Search for the cell housing the specified text and yield its (x, y) center coordinate. 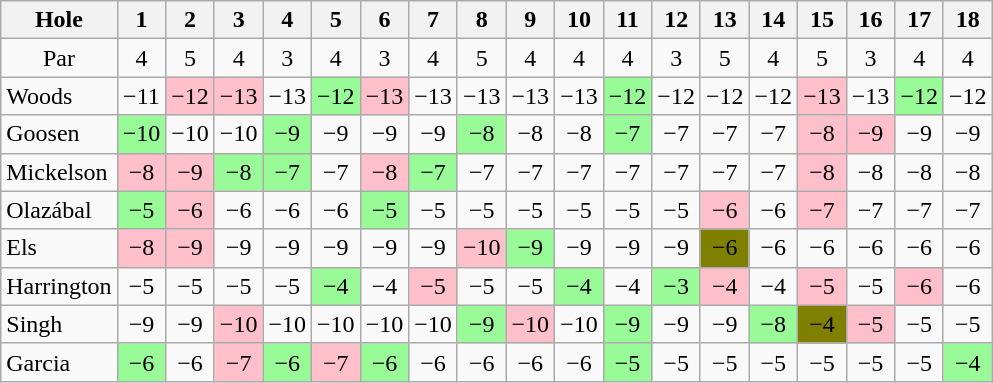
−11 (142, 96)
11 (628, 20)
Goosen (59, 134)
−3 (676, 286)
6 (384, 20)
13 (724, 20)
12 (676, 20)
Olazábal (59, 210)
14 (774, 20)
Hole (59, 20)
18 (968, 20)
10 (580, 20)
9 (530, 20)
Mickelson (59, 172)
Woods (59, 96)
2 (190, 20)
15 (822, 20)
17 (920, 20)
1 (142, 20)
7 (434, 20)
Harrington (59, 286)
Garcia (59, 362)
Els (59, 248)
8 (482, 20)
Singh (59, 324)
16 (870, 20)
Par (59, 58)
